Provide the (X, Y) coordinate of the cell's center where the given text is located.  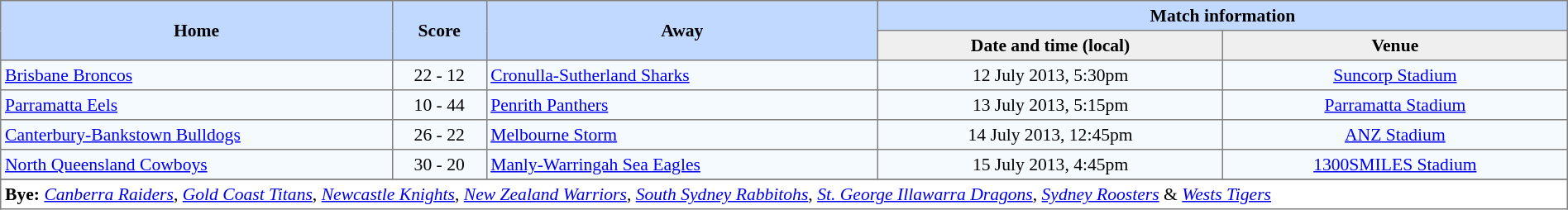
Cronulla-Sutherland Sharks (682, 75)
Match information (1223, 16)
1300SMILES Stadium (1394, 165)
Venue (1394, 45)
Parramatta Stadium (1394, 105)
30 - 20 (439, 165)
Manly-Warringah Sea Eagles (682, 165)
Melbourne Storm (682, 135)
ANZ Stadium (1394, 135)
Penrith Panthers (682, 105)
Brisbane Broncos (197, 75)
Date and time (local) (1050, 45)
Away (682, 31)
15 July 2013, 4:45pm (1050, 165)
Suncorp Stadium (1394, 75)
14 July 2013, 12:45pm (1050, 135)
Parramatta Eels (197, 105)
26 - 22 (439, 135)
22 - 12 (439, 75)
12 July 2013, 5:30pm (1050, 75)
North Queensland Cowboys (197, 165)
13 July 2013, 5:15pm (1050, 105)
10 - 44 (439, 105)
Score (439, 31)
Canterbury-Bankstown Bulldogs (197, 135)
Home (197, 31)
